Detect which cell encompasses the target text, then output its (x, y) center coordinate. 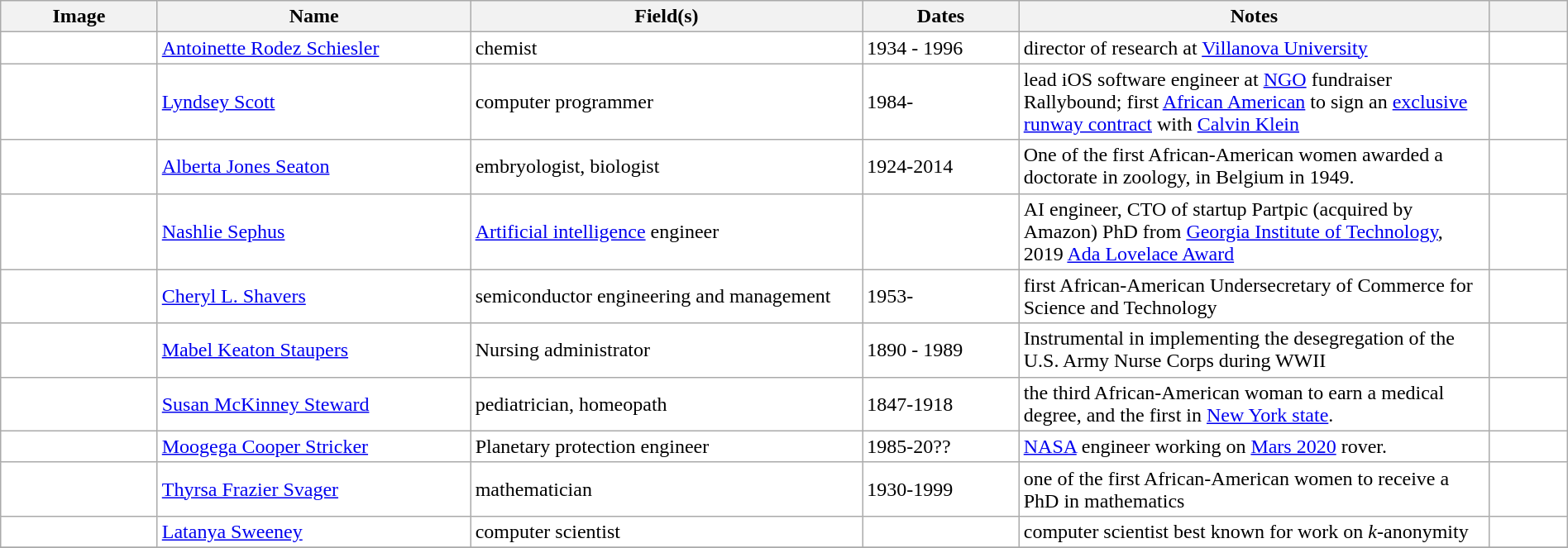
1934 - 1996 (941, 48)
computer scientist best known for work on k-anonymity (1254, 531)
One of the first African-American women awarded a doctorate in zoology, in Belgium in 1949. (1254, 167)
1984- (941, 102)
Moogega Cooper Stricker (314, 446)
Thyrsa Frazier Svager (314, 489)
Field(s) (667, 17)
Nashlie Sephus (314, 231)
one of the first African-American women to receive a PhD in mathematics (1254, 489)
1930-1999 (941, 489)
first African-American Undersecretary of Commerce for Science and Technology (1254, 296)
Dates (941, 17)
1924-2014 (941, 167)
Image (79, 17)
pediatrician, homeopath (667, 403)
1847-1918 (941, 403)
Notes (1254, 17)
Mabel Keaton Staupers (314, 350)
Artificial intelligence engineer (667, 231)
Cheryl L. Shavers (314, 296)
computer programmer (667, 102)
1890 - 1989 (941, 350)
lead iOS software engineer at NGO fundraiser Rallybound; first African American to sign an exclusive runway contract with Calvin Klein (1254, 102)
chemist (667, 48)
Instrumental in implementing the desegregation of the U.S. Army Nurse Corps during WWII (1254, 350)
1985-20?? (941, 446)
computer scientist (667, 531)
Latanya Sweeney (314, 531)
embryologist, biologist (667, 167)
Nursing administrator (667, 350)
Susan McKinney Steward (314, 403)
Antoinette Rodez Schiesler (314, 48)
Lyndsey Scott (314, 102)
1953- (941, 296)
director of research at Villanova University (1254, 48)
Planetary protection engineer (667, 446)
the third African-American woman to earn a medical degree, and the first in New York state. (1254, 403)
NASA engineer working on Mars 2020 rover. (1254, 446)
semiconductor engineering and management (667, 296)
mathematician (667, 489)
Name (314, 17)
AI engineer, CTO of startup Partpic (acquired by Amazon) PhD from Georgia Institute of Technology, 2019 Ada Lovelace Award (1254, 231)
Alberta Jones Seaton (314, 167)
